Search for the cell housing the specified text and yield its [X, Y] center coordinate. 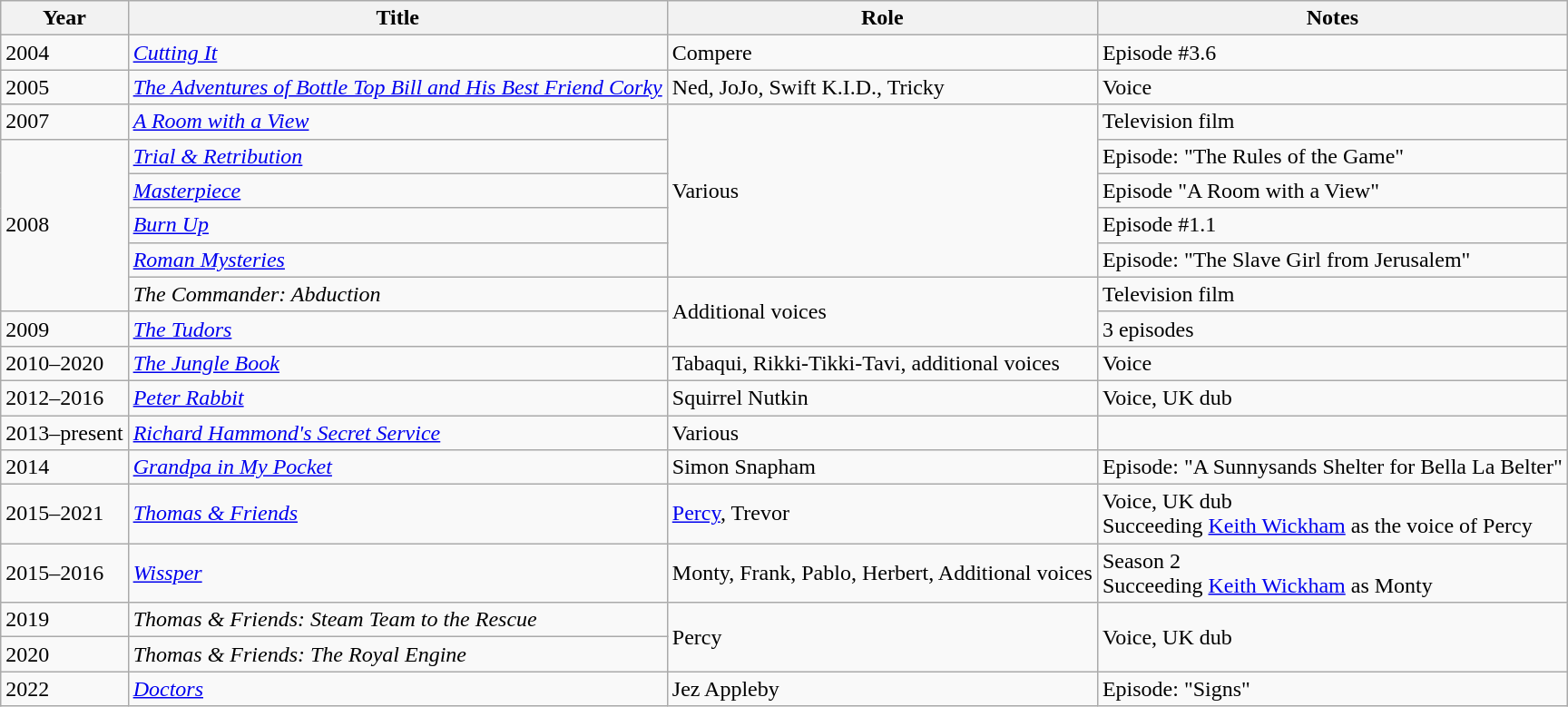
2004 [64, 53]
Episode: "A Sunnysands Shelter for Bella La Belter" [1332, 467]
2022 [64, 689]
Burn Up [397, 225]
2014 [64, 467]
The Jungle Book [397, 363]
3 episodes [1332, 329]
2020 [64, 654]
Masterpiece [397, 191]
Thomas & Friends [397, 514]
2013–present [64, 433]
Percy [882, 637]
Episode #1.1 [1332, 225]
Season 2Succeeding Keith Wickham as Monty [1332, 574]
Year [64, 18]
Peter Rabbit [397, 398]
Wissper [397, 574]
2007 [64, 122]
Jez Appleby [882, 689]
Squirrel Nutkin [882, 398]
2005 [64, 87]
Episode #3.6 [1332, 53]
Trial & Retribution [397, 156]
Notes [1332, 18]
The Adventures of Bottle Top Bill and His Best Friend Corky [397, 87]
2012–2016 [64, 398]
Episode "A Room with a View" [1332, 191]
Richard Hammond's Secret Service [397, 433]
Simon Snapham [882, 467]
Percy, Trevor [882, 514]
Tabaqui, Rikki-Tikki-Tavi, additional voices [882, 363]
Episode: "The Slave Girl from Jerusalem" [1332, 260]
The Tudors [397, 329]
Episode: "The Rules of the Game" [1332, 156]
Ned, JoJo, Swift K.I.D., Tricky [882, 87]
Additional voices [882, 311]
Compere [882, 53]
The Commander: Abduction [397, 294]
2015–2016 [64, 574]
Voice, UK dubSucceeding Keith Wickham as the voice of Percy [1332, 514]
Cutting It [397, 53]
A Room with a View [397, 122]
Title [397, 18]
2019 [64, 620]
2008 [64, 225]
Thomas & Friends: Steam Team to the Rescue [397, 620]
Role [882, 18]
Doctors [397, 689]
Thomas & Friends: The Royal Engine [397, 654]
2015–2021 [64, 514]
Episode: "Signs" [1332, 689]
Roman Mysteries [397, 260]
2010–2020 [64, 363]
Grandpa in My Pocket [397, 467]
2009 [64, 329]
Monty, Frank, Pablo, Herbert, Additional voices [882, 574]
